Scan for the cell matching the given text and deliver its [X, Y] coordinate at center. 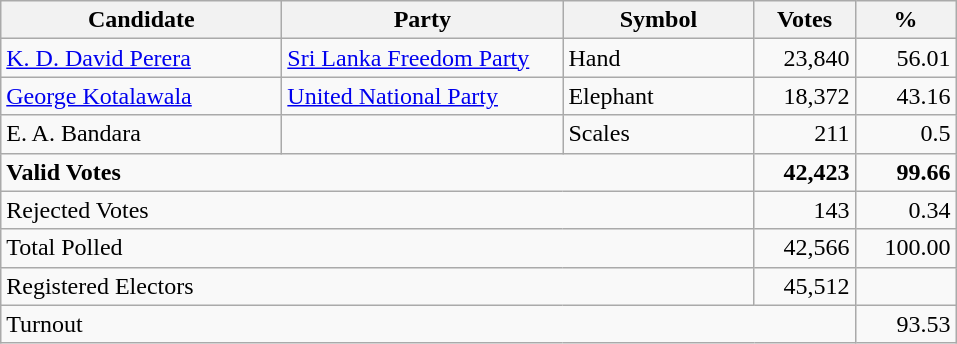
Rejected Votes [378, 210]
93.53 [906, 324]
99.66 [906, 172]
45,512 [804, 286]
K. D. David Perera [142, 58]
George Kotalawala [142, 96]
Symbol [658, 20]
100.00 [906, 248]
Sri Lanka Freedom Party [422, 58]
Party [422, 20]
18,372 [804, 96]
0.5 [906, 134]
42,423 [804, 172]
Elephant [658, 96]
Turnout [428, 324]
Votes [804, 20]
0.34 [906, 210]
% [906, 20]
United National Party [422, 96]
Scales [658, 134]
143 [804, 210]
23,840 [804, 58]
Registered Electors [378, 286]
Valid Votes [378, 172]
43.16 [906, 96]
Hand [658, 58]
Candidate [142, 20]
42,566 [804, 248]
E. A. Bandara [142, 134]
Total Polled [378, 248]
211 [804, 134]
56.01 [906, 58]
